Find where the given text appears and provide that cell's center as (X, Y) coordinate. 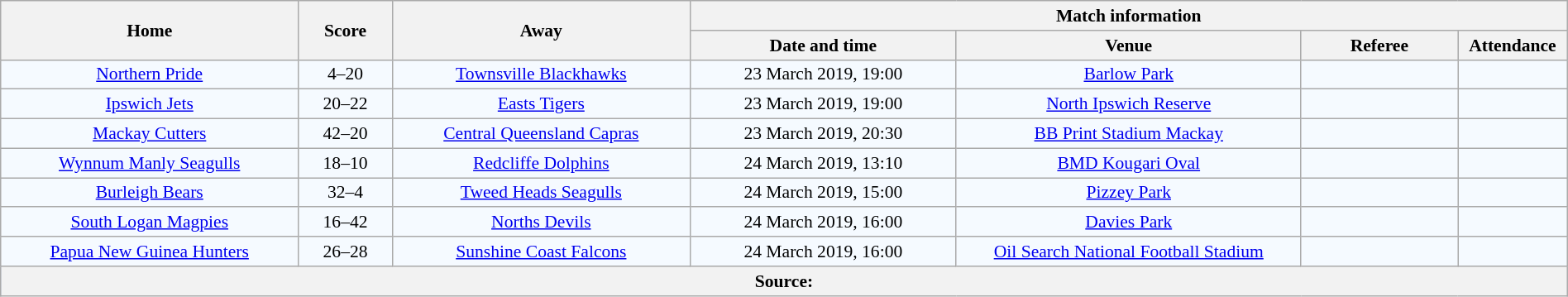
Attendance (1513, 46)
Papua New Guinea Hunters (150, 251)
24 March 2019, 15:00 (823, 193)
42–20 (346, 134)
Match information (1128, 16)
Tweed Heads Seagulls (541, 193)
Norths Devils (541, 223)
Easts Tigers (541, 104)
Venue (1128, 46)
Score (346, 30)
Pizzey Park (1128, 193)
Northern Pride (150, 74)
24 March 2019, 13:10 (823, 163)
Central Queensland Capras (541, 134)
Source: (784, 281)
Home (150, 30)
Davies Park (1128, 223)
18–10 (346, 163)
4–20 (346, 74)
Redcliffe Dolphins (541, 163)
26–28 (346, 251)
Ipswich Jets (150, 104)
BB Print Stadium Mackay (1128, 134)
20–22 (346, 104)
Townsville Blackhawks (541, 74)
16–42 (346, 223)
Away (541, 30)
Oil Search National Football Stadium (1128, 251)
32–4 (346, 193)
Mackay Cutters (150, 134)
Burleigh Bears (150, 193)
Date and time (823, 46)
Referee (1379, 46)
Wynnum Manly Seagulls (150, 163)
23 March 2019, 20:30 (823, 134)
North Ipswich Reserve (1128, 104)
Sunshine Coast Falcons (541, 251)
South Logan Magpies (150, 223)
BMD Kougari Oval (1128, 163)
Barlow Park (1128, 74)
